Scan for the cell matching the given text and deliver its [x, y] coordinate at center. 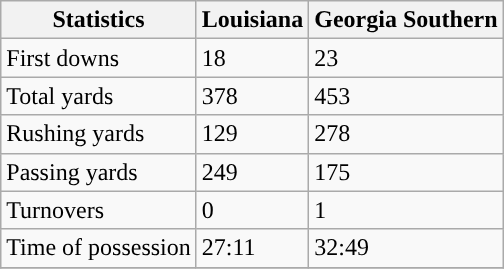
Statistics [99, 20]
Georgia Southern [406, 20]
1 [406, 210]
27:11 [252, 248]
32:49 [406, 248]
0 [252, 210]
Rushing yards [99, 134]
453 [406, 96]
Passing yards [99, 172]
129 [252, 134]
23 [406, 58]
First downs [99, 58]
278 [406, 134]
378 [252, 96]
249 [252, 172]
Turnovers [99, 210]
18 [252, 58]
Time of possession [99, 248]
Louisiana [252, 20]
175 [406, 172]
Total yards [99, 96]
